Scan for the cell matching the given text and deliver its [x, y] coordinate at center. 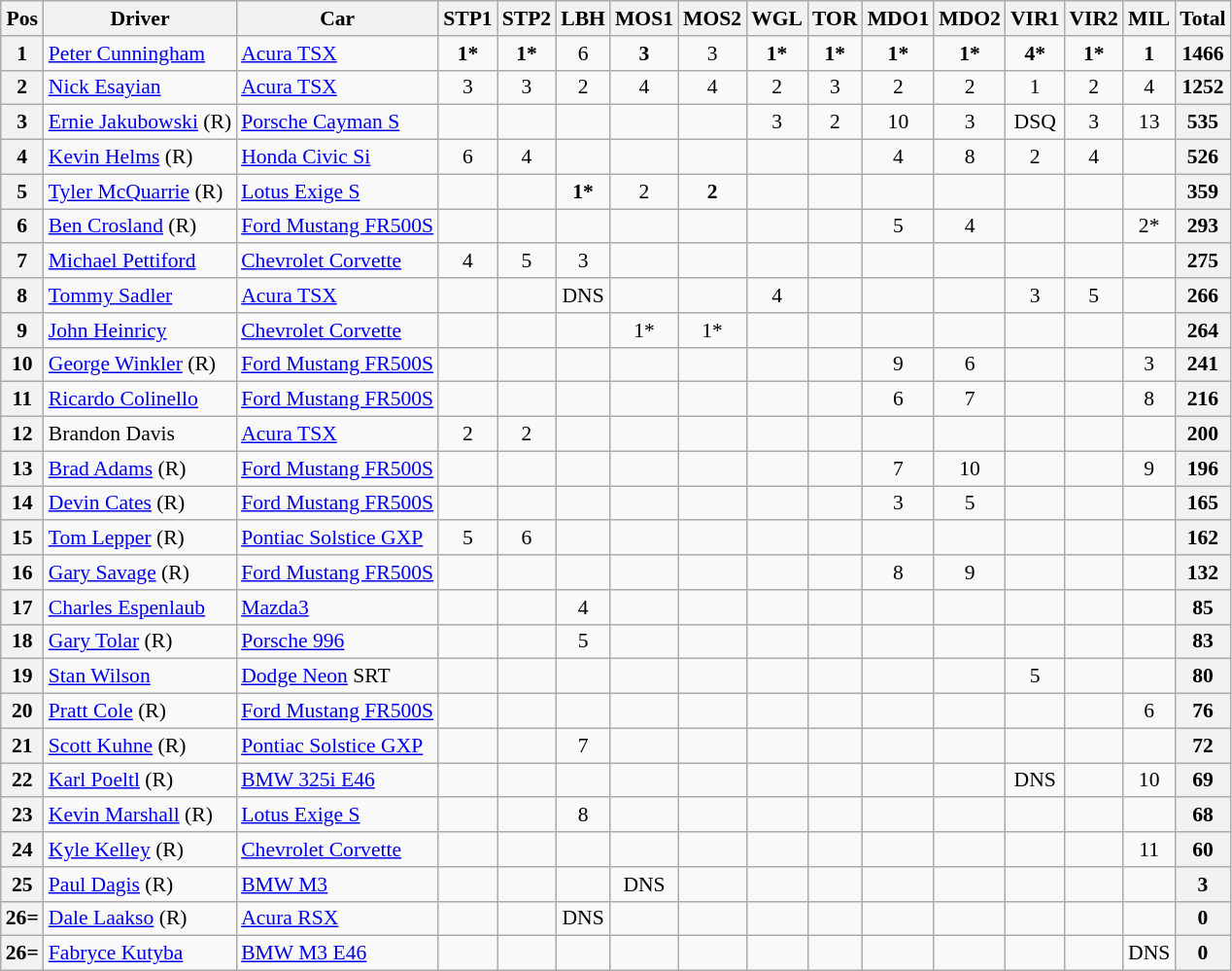
24 [22, 850]
Devin Cates (R) [140, 503]
Total [1203, 18]
526 [1203, 157]
VIR1 [1036, 18]
68 [1203, 815]
Gary Savage (R) [140, 572]
VIR2 [1094, 18]
Scott Kuhne (R) [140, 746]
Dodge Neon SRT [337, 676]
MDO2 [970, 18]
Gary Tolar (R) [140, 642]
BMW 325i E46 [337, 780]
STP2 [527, 18]
LBH [583, 18]
Honda Civic Si [337, 157]
2* [1148, 226]
BMW M3 E46 [337, 954]
12 [22, 434]
Kevin Helms (R) [140, 157]
Mazda3 [337, 607]
83 [1203, 642]
Driver [140, 18]
Nick Esayian [140, 87]
60 [1203, 850]
Dale Laakso (R) [140, 919]
1252 [1203, 87]
John Heinricy [140, 330]
Tommy Sadler [140, 295]
162 [1203, 538]
Acura RSX [337, 919]
17 [22, 607]
Kyle Kelley (R) [140, 850]
4* [1036, 53]
Tyler McQuarrie (R) [140, 191]
275 [1203, 261]
85 [1203, 607]
Peter Cunningham [140, 53]
23 [22, 815]
Brad Adams (R) [140, 468]
STP1 [468, 18]
15 [22, 538]
Tom Lepper (R) [140, 538]
Karl Poeltl (R) [140, 780]
BMW M3 [337, 884]
216 [1203, 399]
266 [1203, 295]
Kevin Marshall (R) [140, 815]
Paul Dagis (R) [140, 884]
18 [22, 642]
MOS1 [644, 18]
72 [1203, 746]
359 [1203, 191]
241 [1203, 364]
264 [1203, 330]
WGL [777, 18]
MOS2 [712, 18]
1466 [1203, 53]
Fabryce Kutyba [140, 954]
21 [22, 746]
200 [1203, 434]
Brandon Davis [140, 434]
25 [22, 884]
Car [337, 18]
19 [22, 676]
535 [1203, 122]
DSQ [1036, 122]
80 [1203, 676]
293 [1203, 226]
Pratt Cole (R) [140, 711]
Charles Espenlaub [140, 607]
Michael Pettiford [140, 261]
69 [1203, 780]
Porsche Cayman S [337, 122]
George Winkler (R) [140, 364]
22 [22, 780]
76 [1203, 711]
Ernie Jakubowski (R) [140, 122]
132 [1203, 572]
Stan Wilson [140, 676]
14 [22, 503]
Pos [22, 18]
MDO1 [899, 18]
165 [1203, 503]
MIL [1148, 18]
196 [1203, 468]
TOR [836, 18]
Ben Crosland (R) [140, 226]
Ricardo Colinello [140, 399]
Porsche 996 [337, 642]
20 [22, 711]
16 [22, 572]
